Find where the given text appears and provide that cell's center as (X, Y) coordinate. 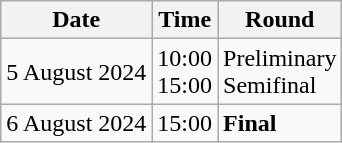
Round (280, 20)
Time (185, 20)
Date (76, 20)
5 August 2024 (76, 72)
Final (280, 123)
6 August 2024 (76, 123)
15:00 (185, 123)
PreliminarySemifinal (280, 72)
10:0015:00 (185, 72)
